Pinpoint the cell where the given text exists, returning its [X, Y] midpoint coordinate. 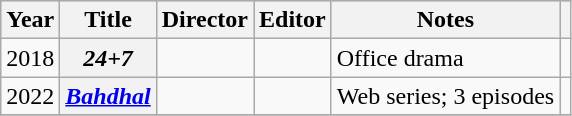
Editor [293, 20]
Director [204, 20]
2022 [30, 96]
Bahdhal [108, 96]
Year [30, 20]
Title [108, 20]
Web series; 3 episodes [445, 96]
24+7 [108, 58]
2018 [30, 58]
Office drama [445, 58]
Notes [445, 20]
